Locate the cell with the specified text and output its (x, y) center coordinate. 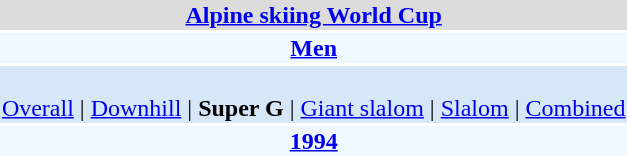
Overall | Downhill | Super G | Giant slalom | Slalom | Combined (314, 94)
Alpine skiing World Cup (314, 15)
Men (314, 48)
1994 (314, 141)
